For the text-containing cell, return its midpoint in (X, Y) coordinate format. 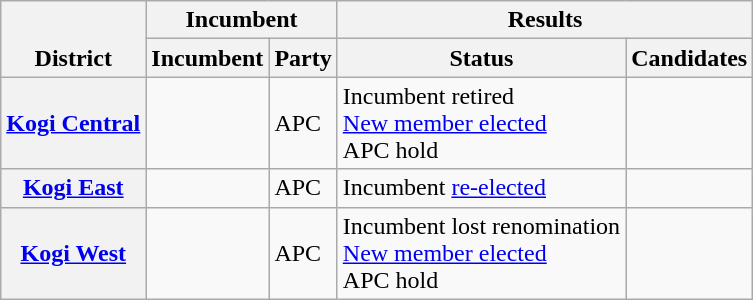
Incumbent retiredNew member electedAPC hold (481, 123)
Kogi Central (74, 123)
Incumbent lost renominationNew member electedAPC hold (481, 253)
Kogi East (74, 188)
District (74, 39)
Party (303, 58)
Candidates (690, 58)
Status (481, 58)
Incumbent re-elected (481, 188)
Kogi West (74, 253)
Results (544, 20)
